Capture the cell that displays the provided text and extract its [X, Y] central coordinate. 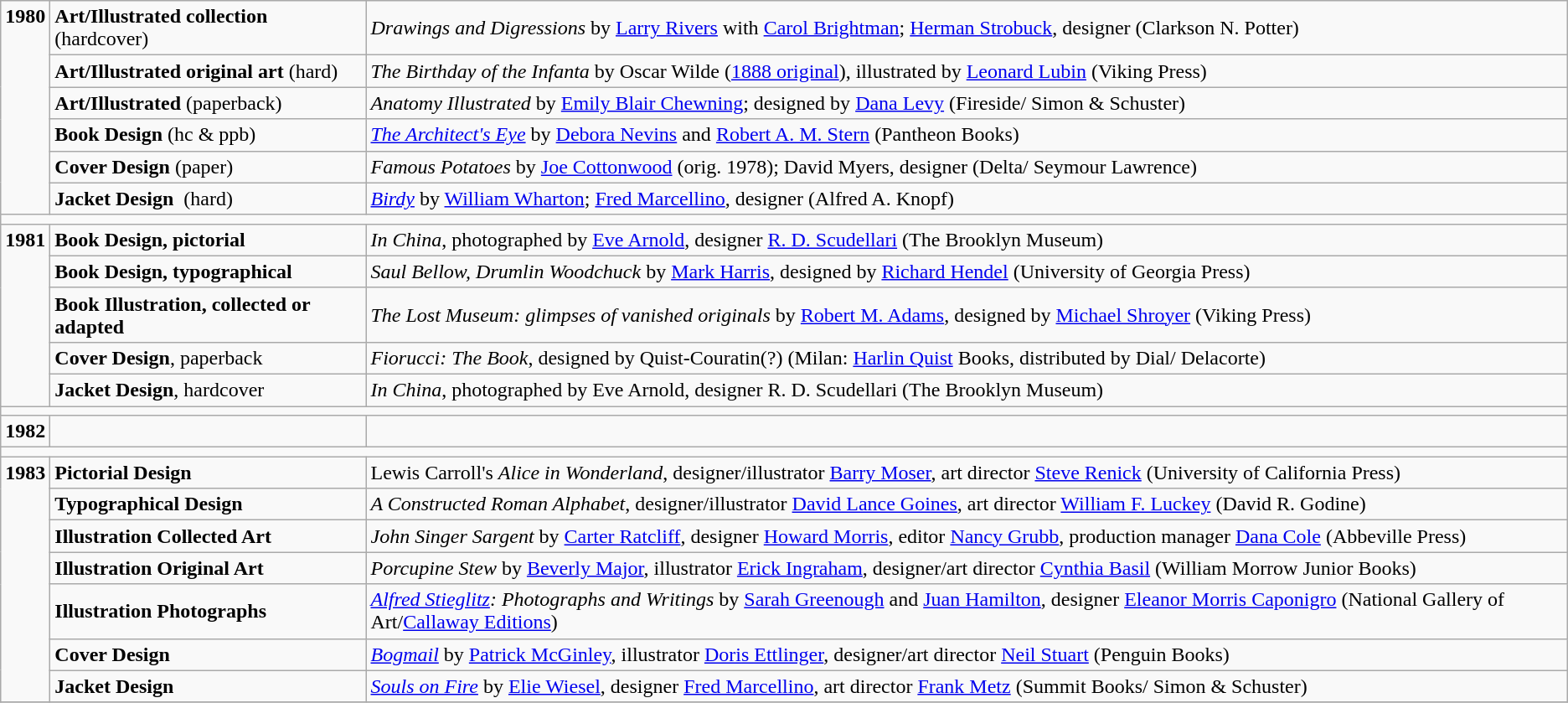
Famous Potatoes by Joe Cottonwood (orig. 1978); David Myers, designer (Delta/ Seymour Lawrence) [967, 167]
The Lost Museum: glimpses of vanished originals by Robert M. Adams, designed by Michael Shroyer (Viking Press) [967, 315]
Cover Design (paper) [208, 167]
The Architect's Eye by Debora Nevins and Robert A. M. Stern (Pantheon Books) [967, 135]
Saul Bellow, Drumlin Woodchuck by Mark Harris, designed by Richard Hendel (University of Georgia Press) [967, 271]
Drawings and Digressions by Larry Rivers with Carol Brightman; Herman Strobuck, designer (Clarkson N. Potter) [967, 28]
Typographical Design [208, 504]
A Constructed Roman Alphabet, designer/illustrator David Lance Goines, art director William F. Luckey (David R. Godine) [967, 504]
Jacket Design (hard) [208, 199]
Jacket Design [208, 686]
Illustration Collected Art [208, 536]
The Birthday of the Infanta by Oscar Wilde (1888 original), illustrated by Leonard Lubin (Viking Press) [967, 71]
Lewis Carroll's Alice in Wonderland, designer/illustrator Barry Moser, art director Steve Renick (University of California Press) [967, 473]
Illustration Photographs [208, 612]
1981 [25, 315]
Bogmail by Patrick McGinley, illustrator Doris Ettlinger, designer/art director Neil Stuart (Penguin Books) [967, 654]
Art/Illustrated collection (hardcover) [208, 28]
Cover Design, paperback [208, 358]
Pictorial Design [208, 473]
Book Design (hc & ppb) [208, 135]
Book Design, pictorial [208, 240]
Cover Design [208, 654]
Anatomy Illustrated by Emily Blair Chewning; designed by Dana Levy (Fireside/ Simon & Schuster) [967, 103]
1980 [25, 107]
Art/Illustrated original art (hard) [208, 71]
Book Illustration, collected or adapted [208, 315]
Book Design, typographical [208, 271]
Fiorucci: The Book, designed by Quist-Couratin(?) (Milan: Harlin Quist Books, distributed by Dial/ Delacorte) [967, 358]
Porcupine Stew by Beverly Major, illustrator Erick Ingraham, designer/art director Cynthia Basil (William Morrow Junior Books) [967, 568]
John Singer Sargent by Carter Ratcliff, designer Howard Morris, editor Nancy Grubb, production manager Dana Cole (Abbeville Press) [967, 536]
Birdy by William Wharton; Fred Marcellino, designer (Alfred A. Knopf) [967, 199]
Illustration Original Art [208, 568]
1983 [25, 580]
Jacket Design, hardcover [208, 390]
Souls on Fire by Elie Wiesel, designer Fred Marcellino, art director Frank Metz (Summit Books/ Simon & Schuster) [967, 686]
1982 [25, 432]
Art/Illustrated (paperback) [208, 103]
